Capture the cell that displays the provided text and extract its [X, Y] central coordinate. 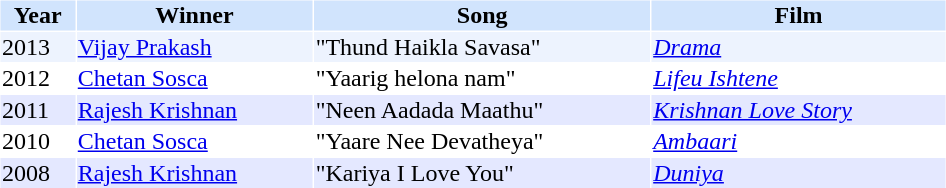
Year [37, 15]
Vijay Prakash [194, 47]
"Yaarig helona nam" [482, 79]
Lifeu Ishtene [799, 79]
2012 [37, 79]
2011 [37, 110]
Drama [799, 47]
Ambaari [799, 141]
"Thund Haikla Savasa" [482, 47]
2013 [37, 47]
Duniya [799, 173]
Song [482, 15]
Film [799, 15]
"Neen Aadada Maathu" [482, 110]
"Yaare Nee Devatheya" [482, 141]
"Kariya I Love You" [482, 173]
Krishnan Love Story [799, 110]
2008 [37, 173]
Winner [194, 15]
2010 [37, 141]
